Return [X, Y] of the center of cell containing provided text 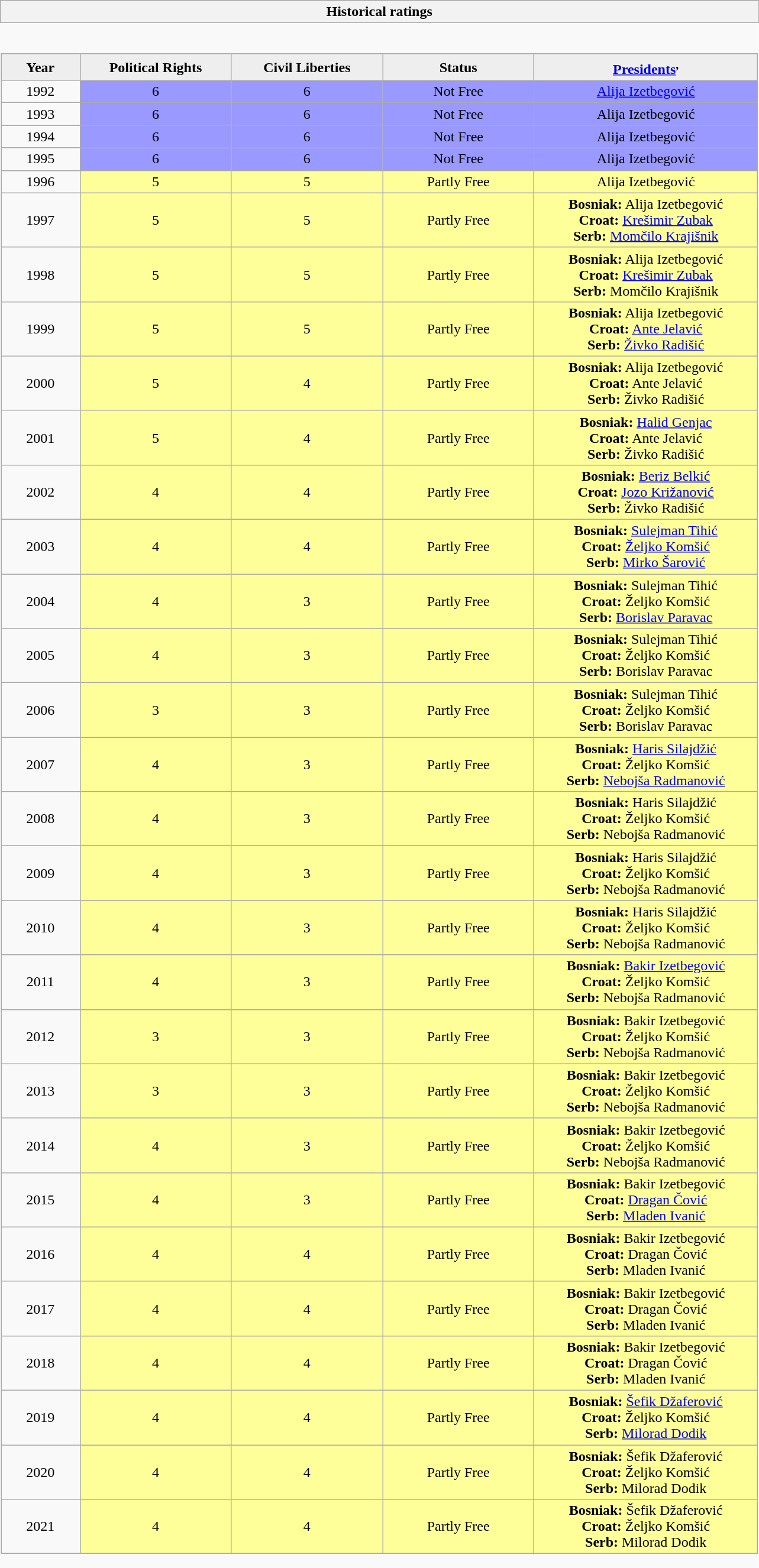
2012 [41, 1036]
2003 [41, 547]
2013 [41, 1091]
2002 [41, 492]
2004 [41, 601]
2009 [41, 873]
2020 [41, 1472]
2011 [41, 982]
Political Rights [156, 67]
2000 [41, 383]
Presidents, [646, 67]
2010 [41, 928]
2016 [41, 1254]
Civil Liberties [307, 67]
1992 [41, 92]
2005 [41, 656]
2019 [41, 1418]
1998 [41, 274]
1995 [41, 159]
1994 [41, 137]
2015 [41, 1200]
1999 [41, 329]
2007 [41, 764]
2001 [41, 438]
Bosniak: Beriz BelkićCroat: Jozo KrižanovićSerb: Živko Radišić [646, 492]
2021 [41, 1527]
2018 [41, 1363]
2008 [41, 819]
2006 [41, 710]
Year [41, 67]
2014 [41, 1145]
Historical ratings [380, 12]
1993 [41, 114]
Bosniak: Sulejman TihićCroat: Željko KomšićSerb: Mirko Šarović [646, 547]
2017 [41, 1308]
Status [458, 67]
Bosniak: Halid GenjacCroat: Ante JelavićSerb: Živko Radišić [646, 438]
1997 [41, 220]
1996 [41, 182]
